Extract the (X, Y) coordinate from the center of the cell holding the provided text.  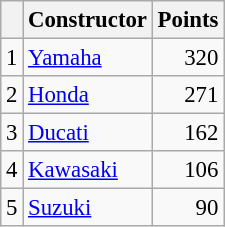
Yamaha (88, 58)
1 (12, 58)
3 (12, 133)
Points (188, 20)
320 (188, 58)
271 (188, 95)
Constructor (88, 20)
5 (12, 208)
Kawasaki (88, 170)
Honda (88, 95)
106 (188, 170)
90 (188, 208)
2 (12, 95)
4 (12, 170)
Ducati (88, 133)
162 (188, 133)
Suzuki (88, 208)
